Identify which cell holds the provided text, then report its (X, Y) central coordinate. 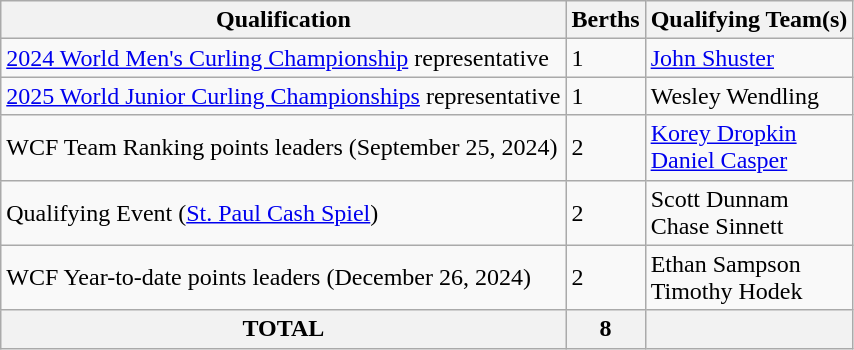
Ethan Sampson Timothy Hodek (749, 278)
2024 World Men's Curling Championship representative (284, 58)
WCF Team Ranking points leaders (September 25, 2024) (284, 148)
Korey Dropkin Daniel Casper (749, 148)
Berths (606, 20)
8 (606, 329)
John Shuster (749, 58)
Scott Dunnam Chase Sinnett (749, 212)
WCF Year-to-date points leaders (December 26, 2024) (284, 278)
2025 World Junior Curling Championships representative (284, 96)
TOTAL (284, 329)
Wesley Wendling (749, 96)
Qualifying Team(s) (749, 20)
Qualification (284, 20)
Qualifying Event (St. Paul Cash Spiel) (284, 212)
